Locate the cell with the specified text and output its (x, y) center coordinate. 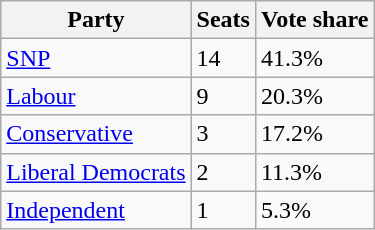
14 (223, 58)
11.3% (314, 172)
Liberal Democrats (96, 172)
1 (223, 210)
9 (223, 96)
Labour (96, 96)
20.3% (314, 96)
2 (223, 172)
5.3% (314, 210)
41.3% (314, 58)
Conservative (96, 134)
17.2% (314, 134)
SNP (96, 58)
3 (223, 134)
Vote share (314, 20)
Independent (96, 210)
Seats (223, 20)
Party (96, 20)
